Identify which cell holds the provided text, then report its [X, Y] central coordinate. 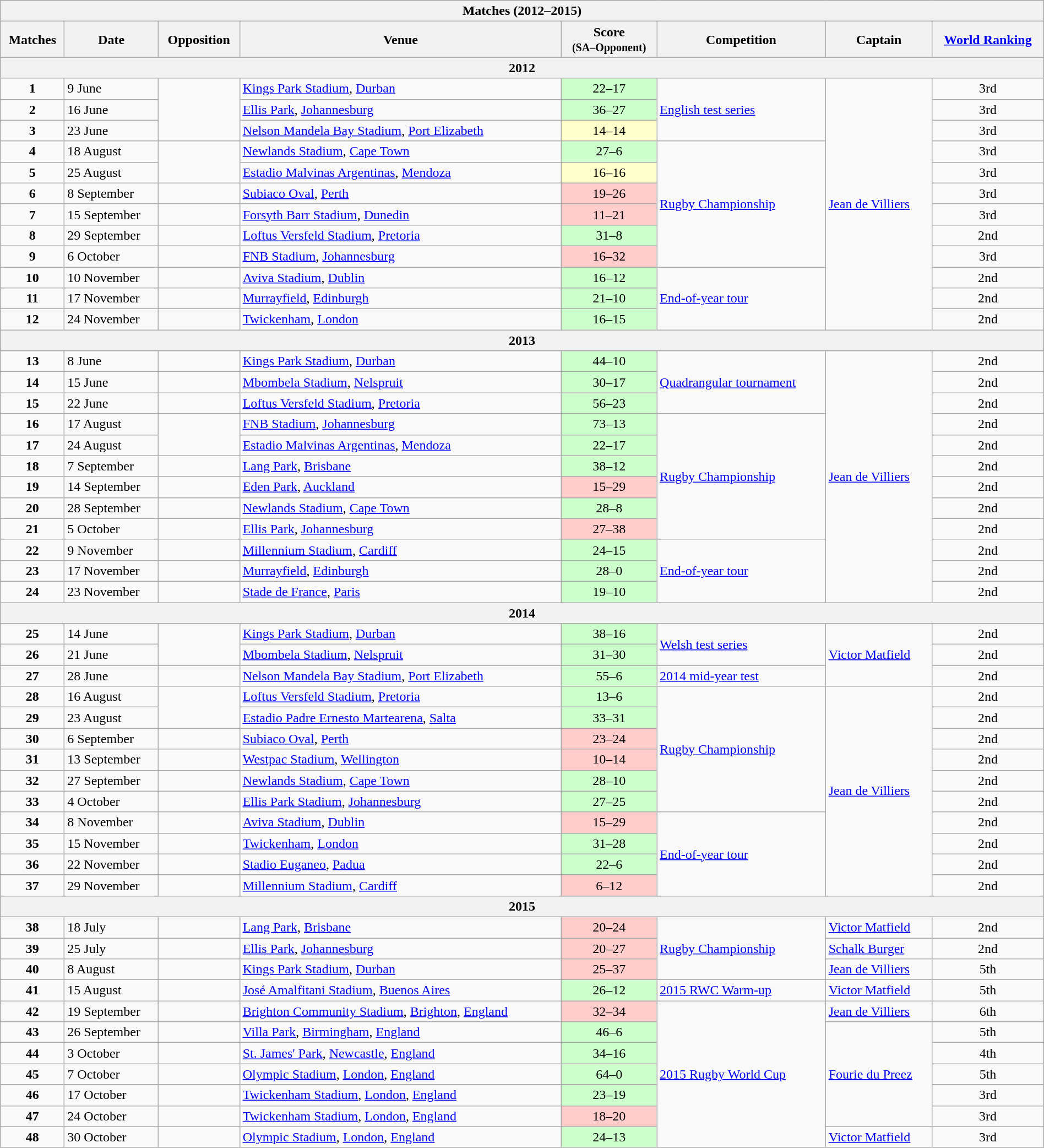
2012 [522, 68]
24 [32, 592]
14 [32, 382]
24 November [111, 320]
16–12 [609, 277]
8 November [111, 822]
Score(SA–Opponent) [609, 40]
42 [32, 1011]
6 [32, 193]
6–12 [609, 885]
3 [32, 131]
Stade de France, Paris [401, 592]
31–30 [609, 655]
Westpac Stadium, Wellington [401, 760]
47 [32, 1116]
6 September [111, 739]
44 [32, 1053]
5 [32, 172]
22 June [111, 403]
28 [32, 697]
Quadrangular tournament [741, 382]
18 August [111, 151]
18–20 [609, 1116]
9 June [111, 89]
6 October [111, 256]
22 November [111, 864]
29 September [111, 235]
Venue [401, 40]
13 September [111, 760]
2015 Rugby World Cup [741, 1074]
29 [32, 718]
46–6 [609, 1032]
20 [32, 508]
Welsh test series [741, 645]
38 [32, 927]
8 [32, 235]
27 September [111, 781]
35 [32, 843]
16 [32, 424]
18 July [111, 927]
16 June [111, 110]
27–38 [609, 529]
4 October [111, 802]
Villa Park, Birmingham, England [401, 1032]
23–19 [609, 1095]
31–8 [609, 235]
24 October [111, 1116]
48 [32, 1137]
27–25 [609, 802]
2013 [522, 340]
25–37 [609, 970]
23–24 [609, 739]
15 November [111, 843]
56–23 [609, 403]
26–12 [609, 990]
21 June [111, 655]
23 June [111, 131]
19 September [111, 1011]
45 [32, 1074]
20–27 [609, 948]
31 [32, 760]
23 [32, 571]
5 October [111, 529]
30 [32, 739]
23 August [111, 718]
39 [32, 948]
2015 RWC Warm-up [741, 990]
33–31 [609, 718]
11–21 [609, 214]
37 [32, 885]
Captain [879, 40]
11 [32, 299]
8 August [111, 970]
Ellis Park Stadium, Johannesburg [401, 802]
9 November [111, 550]
19–26 [609, 193]
15 August [111, 990]
16–32 [609, 256]
Brighton Community Stadium, Brighton, England [401, 1011]
Estadio Padre Ernesto Martearena, Salta [401, 718]
8 September [111, 193]
28 September [111, 508]
English test series [741, 110]
38–16 [609, 634]
40 [32, 970]
34–16 [609, 1053]
13–6 [609, 697]
43 [32, 1032]
3 October [111, 1053]
St. James' Park, Newcastle, England [401, 1053]
Competition [741, 40]
27 [32, 676]
25 [32, 634]
17 October [111, 1095]
64–0 [609, 1074]
10–14 [609, 760]
44–10 [609, 361]
16–16 [609, 172]
4th [988, 1053]
12 [32, 320]
28–10 [609, 781]
31–28 [609, 843]
27–6 [609, 151]
2014 mid-year test [741, 676]
28–8 [609, 508]
2014 [522, 613]
Schalk Burger [879, 948]
16–15 [609, 320]
36–27 [609, 110]
10 November [111, 277]
41 [32, 990]
73–13 [609, 424]
Matches [32, 40]
13 [32, 361]
Opposition [199, 40]
23 November [111, 592]
14–14 [609, 131]
Date [111, 40]
2015 [522, 906]
22–6 [609, 864]
10 [32, 277]
Matches (2012–2015) [522, 11]
26 September [111, 1032]
7 October [111, 1074]
Fourie du Preez [879, 1074]
21 [32, 529]
Stadio Euganeo, Padua [401, 864]
33 [32, 802]
32–34 [609, 1011]
17 [32, 445]
36 [32, 864]
20–24 [609, 927]
1 [32, 89]
15 [32, 403]
2 [32, 110]
21–10 [609, 299]
19–10 [609, 592]
16 August [111, 697]
7 [32, 214]
28 June [111, 676]
30 October [111, 1137]
World Ranking [988, 40]
24–15 [609, 550]
32 [32, 781]
30–17 [609, 382]
Forsyth Barr Stadium, Dunedin [401, 214]
9 [32, 256]
17 August [111, 424]
14 September [111, 487]
38–12 [609, 466]
22 [32, 550]
Eden Park, Auckland [401, 487]
6th [988, 1011]
8 June [111, 361]
15 June [111, 382]
26 [32, 655]
14 June [111, 634]
7 September [111, 466]
29 November [111, 885]
25 August [111, 172]
15 September [111, 214]
55–6 [609, 676]
José Amalfitani Stadium, Buenos Aires [401, 990]
24 August [111, 445]
18 [32, 466]
24–13 [609, 1137]
28–0 [609, 571]
25 July [111, 948]
19 [32, 487]
34 [32, 822]
46 [32, 1095]
4 [32, 151]
